For the text-containing cell, return its midpoint in [x, y] coordinate format. 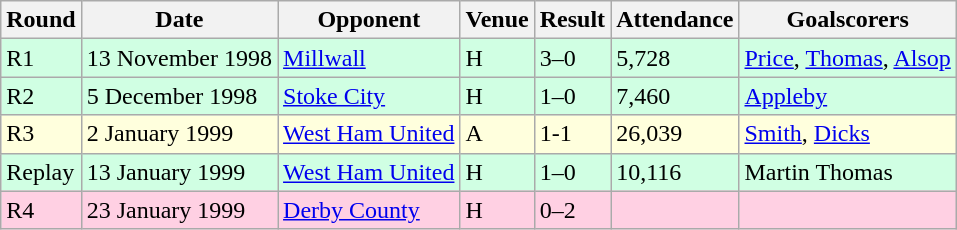
Round [41, 20]
Price, Thomas, Alsop [848, 58]
Replay [41, 172]
23 January 1999 [179, 210]
A [497, 134]
R3 [41, 134]
R2 [41, 96]
Stoke City [369, 96]
2 January 1999 [179, 134]
Martin Thomas [848, 172]
R1 [41, 58]
R4 [41, 210]
Attendance [675, 20]
Smith, Dicks [848, 134]
Opponent [369, 20]
13 November 1998 [179, 58]
Goalscorers [848, 20]
13 January 1999 [179, 172]
Millwall [369, 58]
Date [179, 20]
5 December 1998 [179, 96]
Appleby [848, 96]
5,728 [675, 58]
3–0 [572, 58]
10,116 [675, 172]
Derby County [369, 210]
26,039 [675, 134]
Venue [497, 20]
1-1 [572, 134]
7,460 [675, 96]
0–2 [572, 210]
Result [572, 20]
